Capture the cell that displays the provided text and extract its (X, Y) central coordinate. 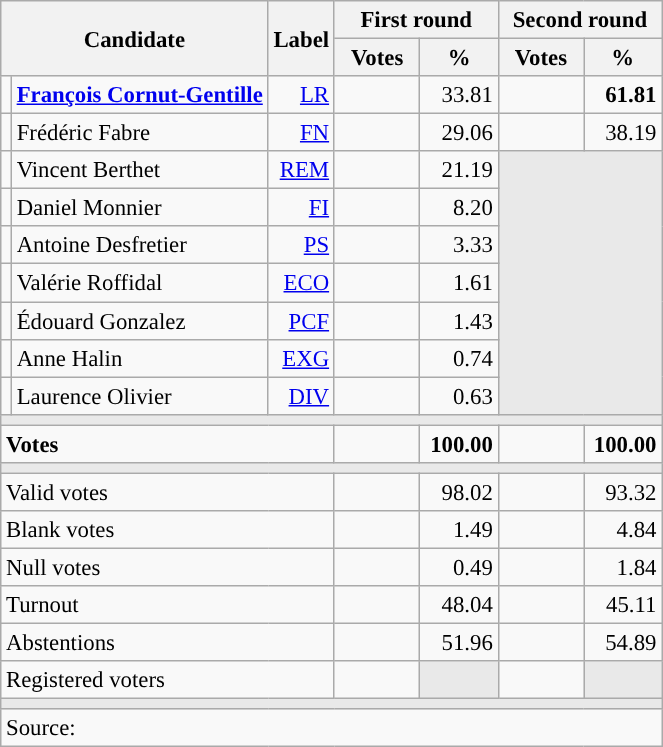
38.19 (623, 133)
Turnout (168, 605)
1.49 (459, 530)
Anne Halin (140, 358)
REM (301, 170)
FN (301, 133)
ECO (301, 283)
0.49 (459, 567)
Édouard Gonzalez (140, 321)
Label (301, 38)
PS (301, 245)
Laurence Olivier (140, 396)
Daniel Monnier (140, 208)
8.20 (459, 208)
Antoine Desfretier (140, 245)
51.96 (459, 643)
Null votes (168, 567)
0.63 (459, 396)
98.02 (459, 492)
29.06 (459, 133)
Registered voters (168, 680)
21.19 (459, 170)
Valid votes (168, 492)
Valérie Roffidal (140, 283)
François Cornut-Gentille (140, 95)
FI (301, 208)
EXG (301, 358)
Vincent Berthet (140, 170)
DIV (301, 396)
54.89 (623, 643)
Abstentions (168, 643)
48.04 (459, 605)
Second round (580, 20)
61.81 (623, 95)
45.11 (623, 605)
First round (416, 20)
LR (301, 95)
Blank votes (168, 530)
33.81 (459, 95)
3.33 (459, 245)
0.74 (459, 358)
Frédéric Fabre (140, 133)
1.84 (623, 567)
93.32 (623, 492)
Candidate (134, 38)
1.61 (459, 283)
PCF (301, 321)
Source: (332, 728)
1.43 (459, 321)
4.84 (623, 530)
